Determine the [X, Y] coordinate at the center of the cell enclosing the given text.  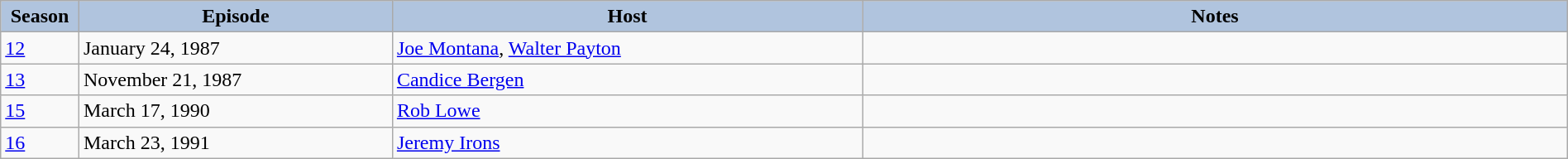
Joe Montana, Walter Payton [627, 48]
March 17, 1990 [235, 111]
Episode [235, 17]
16 [40, 142]
Rob Lowe [627, 111]
November 21, 1987 [235, 79]
Jeremy Irons [627, 142]
Host [627, 17]
March 23, 1991 [235, 142]
Season [40, 17]
January 24, 1987 [235, 48]
Candice Bergen [627, 79]
13 [40, 79]
15 [40, 111]
12 [40, 48]
Notes [1216, 17]
